Scan for the cell matching the given text and deliver its [x, y] coordinate at center. 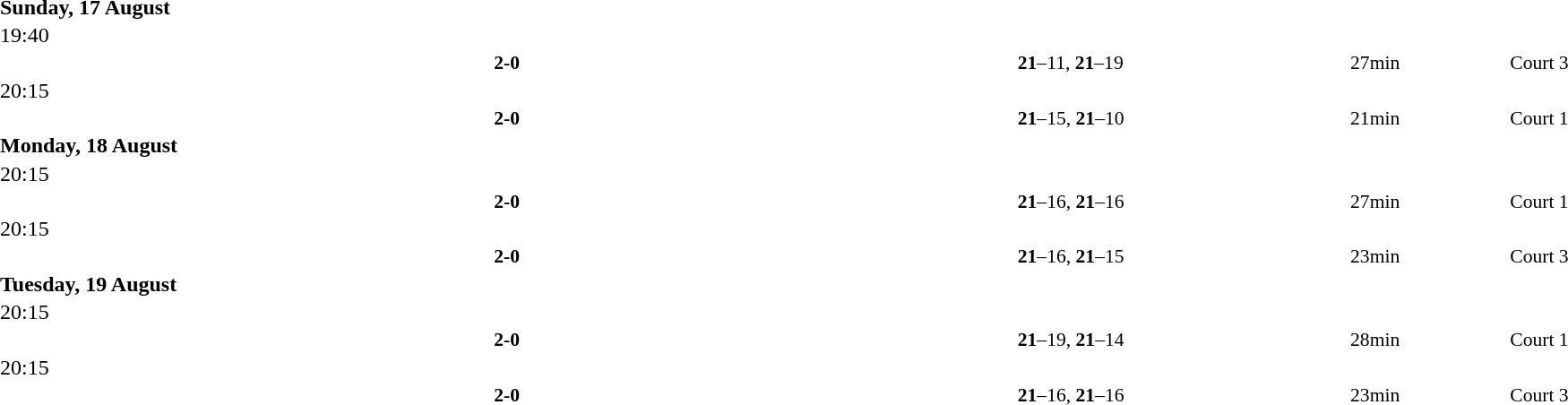
21–16, 21–15 [1182, 256]
21min [1428, 118]
21–11, 21–19 [1182, 63]
21–16, 21–16 [1182, 201]
21–15, 21–10 [1182, 118]
21–19, 21–14 [1182, 340]
23min [1428, 256]
28min [1428, 340]
